Output the (X, Y) coordinate of the center of the cell containing the given text.  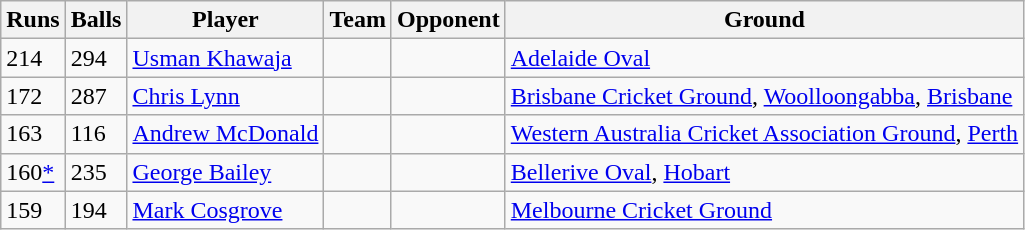
George Bailey (226, 172)
Usman Khawaja (226, 58)
Balls (96, 20)
Andrew McDonald (226, 134)
194 (96, 210)
Runs (33, 20)
Melbourne Cricket Ground (764, 210)
294 (96, 58)
160* (33, 172)
Mark Cosgrove (226, 210)
214 (33, 58)
Adelaide Oval (764, 58)
Opponent (448, 20)
Ground (764, 20)
163 (33, 134)
Bellerive Oval, Hobart (764, 172)
Team (358, 20)
172 (33, 96)
Brisbane Cricket Ground, Woolloongabba, Brisbane (764, 96)
287 (96, 96)
Western Australia Cricket Association Ground, Perth (764, 134)
159 (33, 210)
116 (96, 134)
Chris Lynn (226, 96)
Player (226, 20)
235 (96, 172)
